Return the (x, y) coordinate for the center point of the cell that contains the specified text.  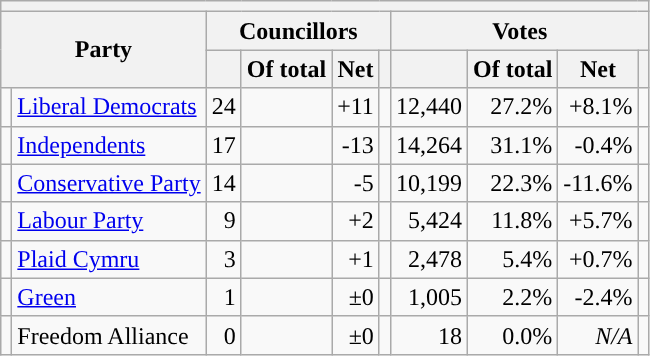
-11.6% (598, 183)
Councillors (298, 31)
22.3% (512, 183)
-0.4% (598, 145)
18 (428, 335)
+5.7% (598, 221)
+2 (356, 221)
Independents (109, 145)
-13 (356, 145)
+1 (356, 259)
1,005 (428, 297)
+0.7% (598, 259)
Green (109, 297)
31.1% (512, 145)
-5 (356, 183)
3 (224, 259)
11.8% (512, 221)
Freedom Alliance (109, 335)
27.2% (512, 107)
Votes (520, 31)
0.0% (512, 335)
-2.4% (598, 297)
1 (224, 297)
17 (224, 145)
14 (224, 183)
14,264 (428, 145)
5,424 (428, 221)
Liberal Democrats (109, 107)
Conservative Party (109, 183)
12,440 (428, 107)
N/A (598, 335)
24 (224, 107)
2.2% (512, 297)
0 (224, 335)
Party (104, 50)
Labour Party (109, 221)
+11 (356, 107)
5.4% (512, 259)
Plaid Cymru (109, 259)
10,199 (428, 183)
+8.1% (598, 107)
9 (224, 221)
2,478 (428, 259)
